Detect which cell encompasses the target text, then output its [x, y] center coordinate. 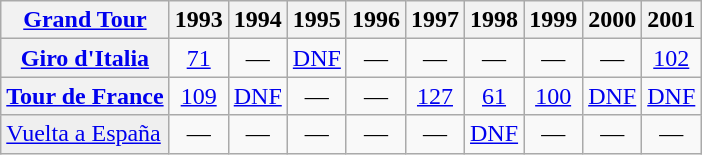
102 [672, 58]
1996 [376, 20]
Tour de France [85, 96]
2000 [612, 20]
1995 [316, 20]
71 [198, 58]
1998 [494, 20]
100 [554, 96]
1994 [258, 20]
1997 [434, 20]
Giro d'Italia [85, 58]
1999 [554, 20]
Grand Tour [85, 20]
109 [198, 96]
Vuelta a España [85, 134]
2001 [672, 20]
1993 [198, 20]
61 [494, 96]
127 [434, 96]
